Provide the [x, y] coordinate of the cell's center where the given text is located.  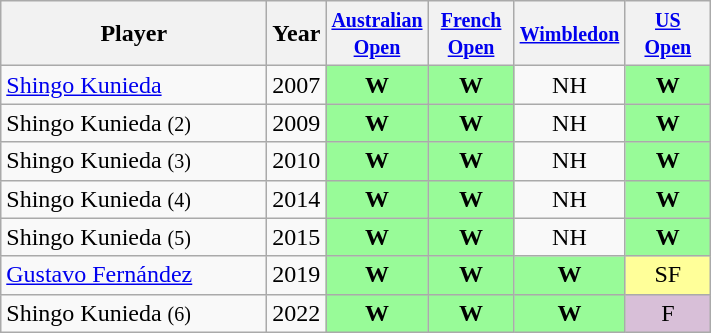
F [668, 313]
French Open [471, 34]
SF [668, 275]
2015 [296, 237]
Gustavo Fernández [134, 275]
Wimbledon [570, 34]
2009 [296, 123]
Shingo Kunieda [134, 85]
2019 [296, 275]
Shingo Kunieda (5) [134, 237]
2010 [296, 161]
Year [296, 34]
2007 [296, 85]
Shingo Kunieda (2) [134, 123]
2022 [296, 313]
Player [134, 34]
Shingo Kunieda (3) [134, 161]
Shingo Kunieda (6) [134, 313]
Shingo Kunieda (4) [134, 199]
US Open [668, 34]
Australian Open [377, 34]
2014 [296, 199]
